Scan for the cell matching the given text and deliver its [x, y] coordinate at center. 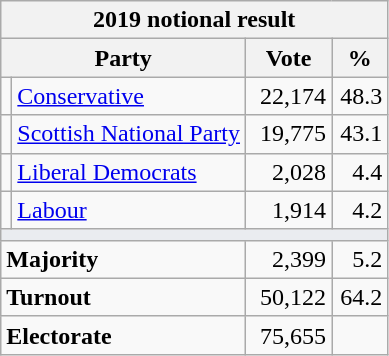
% [360, 58]
5.2 [360, 259]
22,174 [289, 96]
Labour [129, 210]
Liberal Democrats [129, 172]
19,775 [289, 134]
2019 notional result [194, 20]
75,655 [289, 335]
Vote [289, 58]
48.3 [360, 96]
Scottish National Party [129, 134]
Conservative [129, 96]
43.1 [360, 134]
2,028 [289, 172]
64.2 [360, 297]
Party [124, 58]
Electorate [124, 335]
1,914 [289, 210]
Turnout [124, 297]
4.2 [360, 210]
2,399 [289, 259]
Majority [124, 259]
50,122 [289, 297]
4.4 [360, 172]
